Provide the (x, y) coordinate of the cell's center where the given text is located.  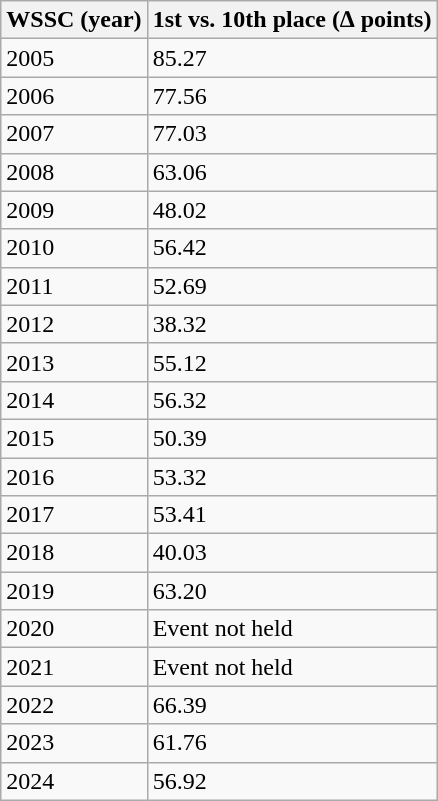
77.56 (292, 96)
48.02 (292, 210)
63.06 (292, 172)
2013 (74, 362)
2019 (74, 591)
2014 (74, 400)
2009 (74, 210)
2020 (74, 629)
53.32 (292, 477)
52.69 (292, 286)
53.41 (292, 515)
63.20 (292, 591)
2017 (74, 515)
56.92 (292, 781)
2018 (74, 553)
50.39 (292, 438)
40.03 (292, 553)
77.03 (292, 134)
2021 (74, 667)
2005 (74, 58)
WSSC (year) (74, 20)
2024 (74, 781)
2008 (74, 172)
56.42 (292, 248)
61.76 (292, 743)
2023 (74, 743)
2011 (74, 286)
2012 (74, 324)
2010 (74, 248)
85.27 (292, 58)
66.39 (292, 705)
55.12 (292, 362)
2007 (74, 134)
56.32 (292, 400)
38.32 (292, 324)
2022 (74, 705)
2016 (74, 477)
2006 (74, 96)
2015 (74, 438)
1st vs. 10th place (∆ points) (292, 20)
